Detect which cell encompasses the target text, then output its [X, Y] center coordinate. 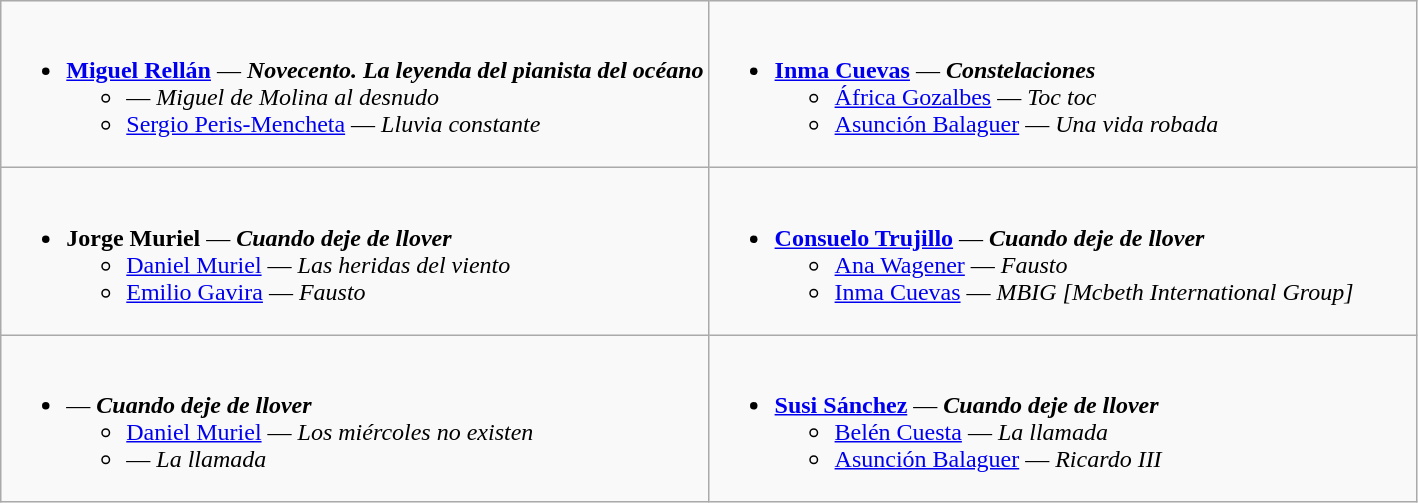
Jorge Muriel — Cuando deje de lloverDaniel Muriel — Las heridas del vientoEmilio Gavira — Fausto [355, 252]
Miguel Rellán — Novecento. La leyenda del pianista del océano — Miguel de Molina al desnudoSergio Peris-Mencheta — Lluvia constante [355, 84]
Inma Cuevas — ConstelacionesÁfrica Gozalbes — Toc tocAsunción Balaguer — Una vida robada [1063, 84]
Susi Sánchez — Cuando deje de lloverBelén Cuesta — La llamadaAsunción Balaguer — Ricardo III [1063, 418]
— Cuando deje de lloverDaniel Muriel — Los miércoles no existen — La llamada [355, 418]
Consuelo Trujillo — Cuando deje de lloverAna Wagener — FaustoInma Cuevas — MBIG [Mcbeth International Group] [1063, 252]
